From the cell containing the given text, extract its center point as [x, y] coordinate. 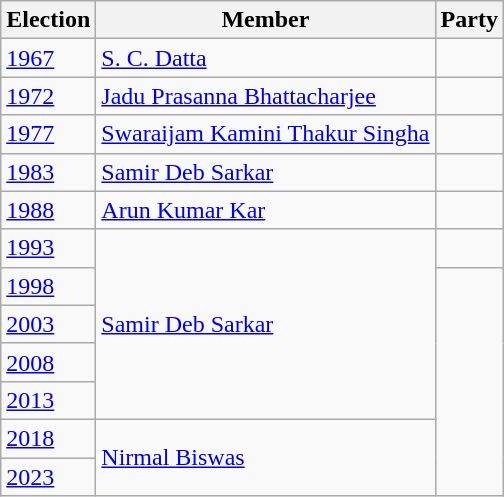
1988 [48, 210]
Nirmal Biswas [266, 457]
Member [266, 20]
Election [48, 20]
1977 [48, 134]
S. C. Datta [266, 58]
2013 [48, 400]
1993 [48, 248]
1967 [48, 58]
Swaraijam Kamini Thakur Singha [266, 134]
Arun Kumar Kar [266, 210]
2023 [48, 477]
Party [469, 20]
Jadu Prasanna Bhattacharjee [266, 96]
1983 [48, 172]
1972 [48, 96]
2003 [48, 324]
2018 [48, 438]
2008 [48, 362]
1998 [48, 286]
